Locate the cell with the specified text and output its (x, y) center coordinate. 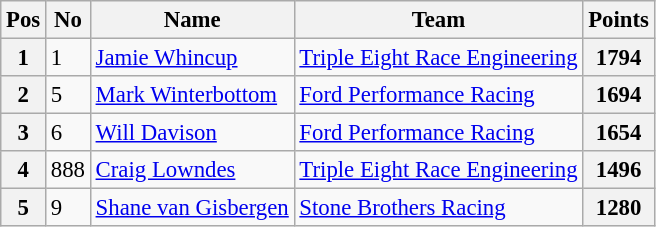
888 (68, 170)
1496 (618, 170)
Stone Brothers Racing (438, 208)
4 (24, 170)
Will Davison (192, 133)
Points (618, 20)
9 (68, 208)
2 (24, 95)
1654 (618, 133)
Team (438, 20)
Pos (24, 20)
Craig Lowndes (192, 170)
6 (68, 133)
1794 (618, 58)
Name (192, 20)
1280 (618, 208)
1694 (618, 95)
Shane van Gisbergen (192, 208)
Mark Winterbottom (192, 95)
3 (24, 133)
No (68, 20)
Jamie Whincup (192, 58)
